Output the (x, y) coordinate of the center of the cell containing the given text.  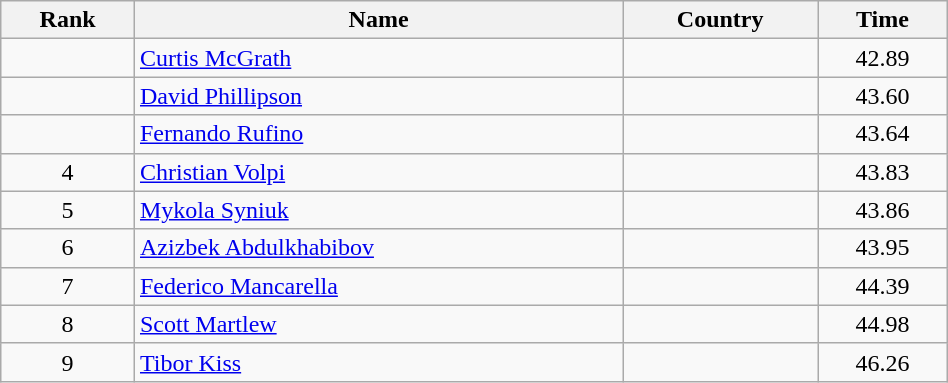
Rank (68, 20)
44.98 (883, 324)
Time (883, 20)
6 (68, 248)
David Phillipson (378, 96)
7 (68, 286)
5 (68, 210)
Curtis McGrath (378, 58)
Tibor Kiss (378, 362)
43.95 (883, 248)
Christian Volpi (378, 172)
Azizbek Abdulkhabibov (378, 248)
Name (378, 20)
Federico Mancarella (378, 286)
43.86 (883, 210)
9 (68, 362)
46.26 (883, 362)
4 (68, 172)
Scott Martlew (378, 324)
8 (68, 324)
Mykola Syniuk (378, 210)
Fernando Rufino (378, 134)
Country (720, 20)
43.64 (883, 134)
42.89 (883, 58)
44.39 (883, 286)
43.83 (883, 172)
43.60 (883, 96)
